Identify which cell holds the provided text, then report its (x, y) central coordinate. 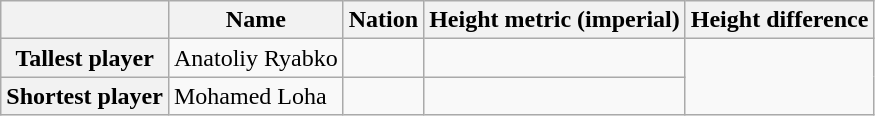
Tallest player (85, 58)
Name (256, 20)
Mohamed Loha (256, 96)
Shortest player (85, 96)
Height metric (imperial) (555, 20)
Height difference (780, 20)
Anatoliy Ryabko (256, 58)
Nation (383, 20)
